Determine the (X, Y) coordinate at the center of the cell enclosing the given text.  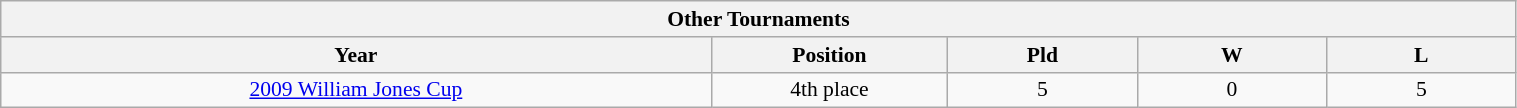
2009 William Jones Cup (356, 90)
Position (830, 55)
0 (1232, 90)
Year (356, 55)
Other Tournaments (758, 19)
Pld (1042, 55)
L (1422, 55)
4th place (830, 90)
W (1232, 55)
